Output the [X, Y] coordinate of the center of the cell containing the given text.  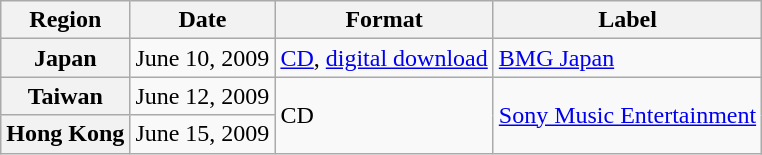
Hong Kong [66, 134]
Taiwan [66, 96]
Date [202, 20]
BMG Japan [627, 58]
June 10, 2009 [202, 58]
Format [384, 20]
Japan [66, 58]
CD, digital download [384, 58]
CD [384, 115]
Label [627, 20]
June 12, 2009 [202, 96]
Sony Music Entertainment [627, 115]
June 15, 2009 [202, 134]
Region [66, 20]
